Pinpoint the cell where the given text exists, returning its (X, Y) midpoint coordinate. 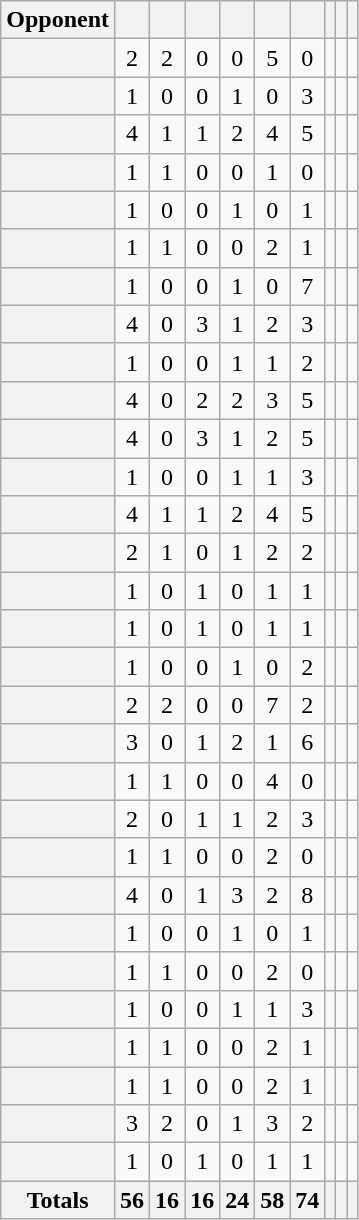
6 (308, 743)
Totals (58, 1200)
24 (238, 1200)
56 (132, 1200)
Opponent (58, 20)
8 (308, 895)
58 (272, 1200)
74 (308, 1200)
